Provide the [X, Y] coordinate of the cell's center where the given text is located.  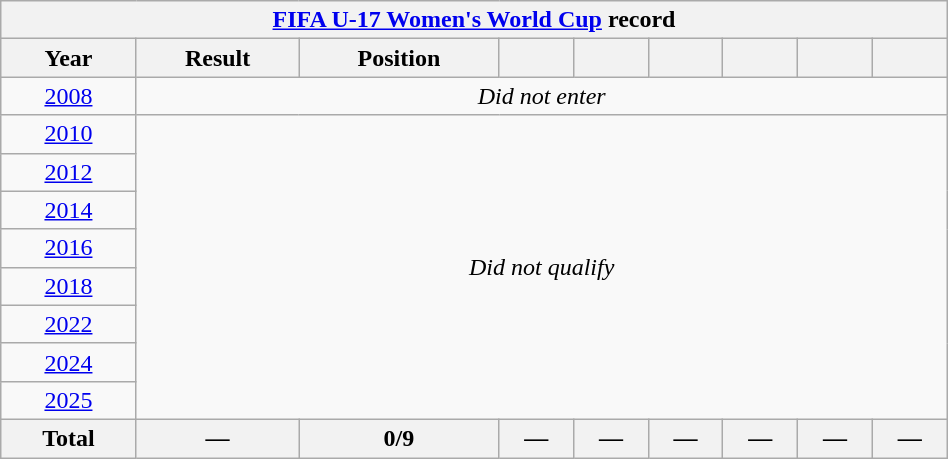
Year [68, 58]
2025 [68, 400]
FIFA U-17 Women's World Cup record [474, 20]
0/9 [399, 438]
Total [68, 438]
Position [399, 58]
2018 [68, 286]
Did not qualify [542, 267]
2022 [68, 324]
2016 [68, 248]
2008 [68, 96]
2010 [68, 134]
2014 [68, 210]
2012 [68, 172]
Result [218, 58]
2024 [68, 362]
Did not enter [542, 96]
